For the text-containing cell, return its midpoint in (x, y) coordinate format. 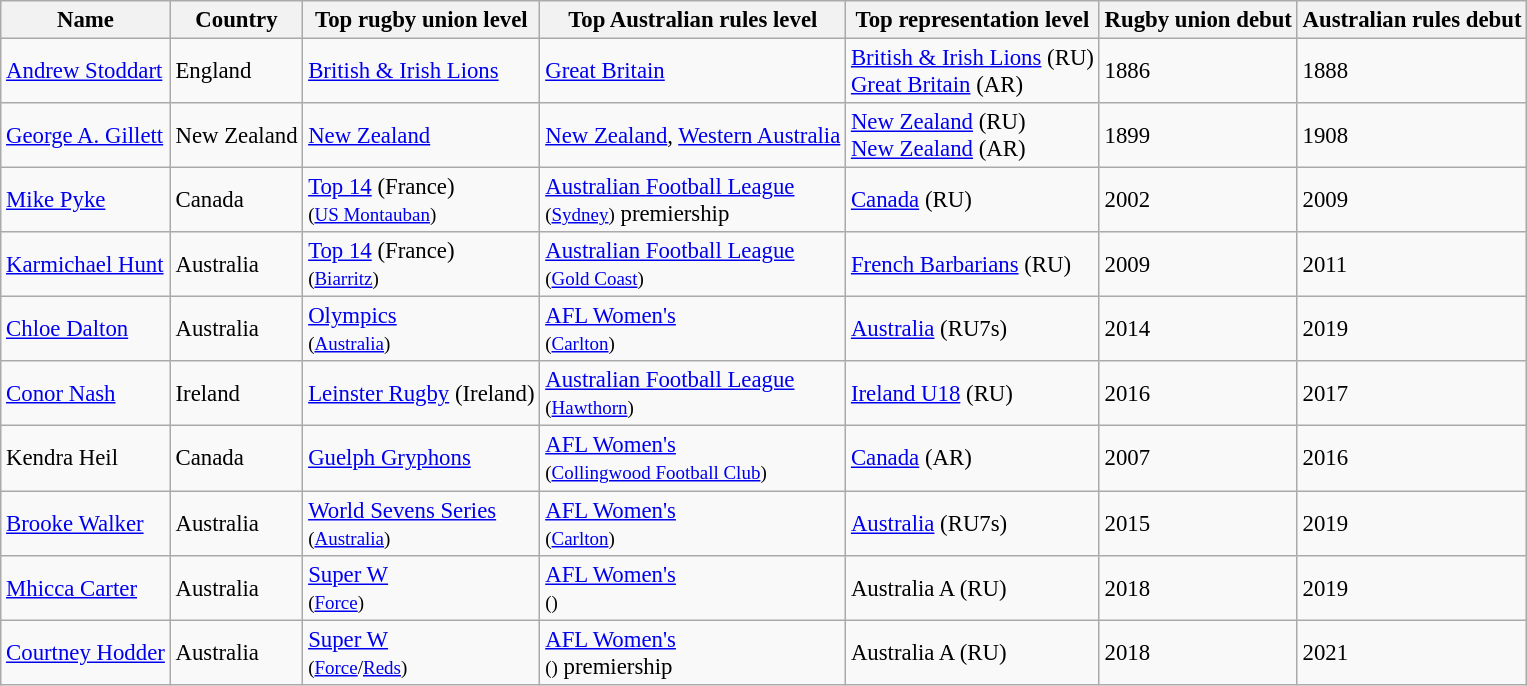
Australian Football League(Gold Coast) (693, 264)
Super W (Force/Reds) (422, 652)
Top Australian rules level (693, 20)
French Barbarians (RU) (973, 264)
British & Irish Lions (RU)Great Britain (AR) (973, 72)
AFL Women's() (693, 588)
Great Britain (693, 72)
2011 (1412, 264)
2017 (1412, 394)
AFL Women's(Collingwood Football Club) (693, 458)
Brooke Walker (86, 524)
World Sevens Series (Australia) (422, 524)
Ireland (236, 394)
Top 14 (France)(US Montauban) (422, 200)
Mhicca Carter (86, 588)
Canada (RU) (973, 200)
2015 (1198, 524)
George A. Gillett (86, 136)
Leinster Rugby (Ireland) (422, 394)
2007 (1198, 458)
2021 (1412, 652)
Andrew Stoddart (86, 72)
Australian Football League(Hawthorn) (693, 394)
Mike Pyke (86, 200)
Guelph Gryphons (422, 458)
Top 14 (France)(Biarritz) (422, 264)
1886 (1198, 72)
Courtney Hodder (86, 652)
Ireland U18 (RU) (973, 394)
Country (236, 20)
Chloe Dalton (86, 330)
AFL Women's() premiership (693, 652)
British & Irish Lions (422, 72)
2002 (1198, 200)
1888 (1412, 72)
Australian Football League(Sydney) premiership (693, 200)
Rugby union debut (1198, 20)
2014 (1198, 330)
Conor Nash (86, 394)
Top rugby union level (422, 20)
Karmichael Hunt (86, 264)
Super W (Force) (422, 588)
New Zealand, Western Australia (693, 136)
England (236, 72)
New Zealand (RU)New Zealand (AR) (973, 136)
1899 (1198, 136)
Top representation level (973, 20)
Name (86, 20)
Canada (AR) (973, 458)
Kendra Heil (86, 458)
1908 (1412, 136)
Olympics (Australia) (422, 330)
Australian rules debut (1412, 20)
